Pinpoint the cell where the given text exists, returning its [X, Y] midpoint coordinate. 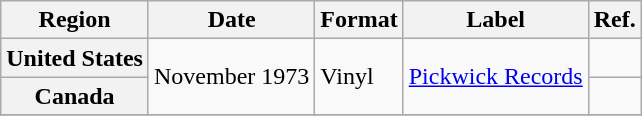
United States [75, 58]
Label [496, 20]
Ref. [614, 20]
Region [75, 20]
Canada [75, 96]
November 1973 [231, 77]
Date [231, 20]
Vinyl [359, 77]
Format [359, 20]
Pickwick Records [496, 77]
